From the cell containing the given text, extract its center point as [x, y] coordinate. 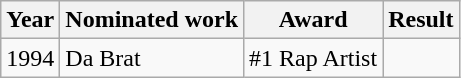
Award [314, 20]
#1 Rap Artist [314, 58]
Year [30, 20]
1994 [30, 58]
Da Brat [152, 58]
Nominated work [152, 20]
Result [421, 20]
